Find where the given text appears and provide that cell's center as [x, y] coordinate. 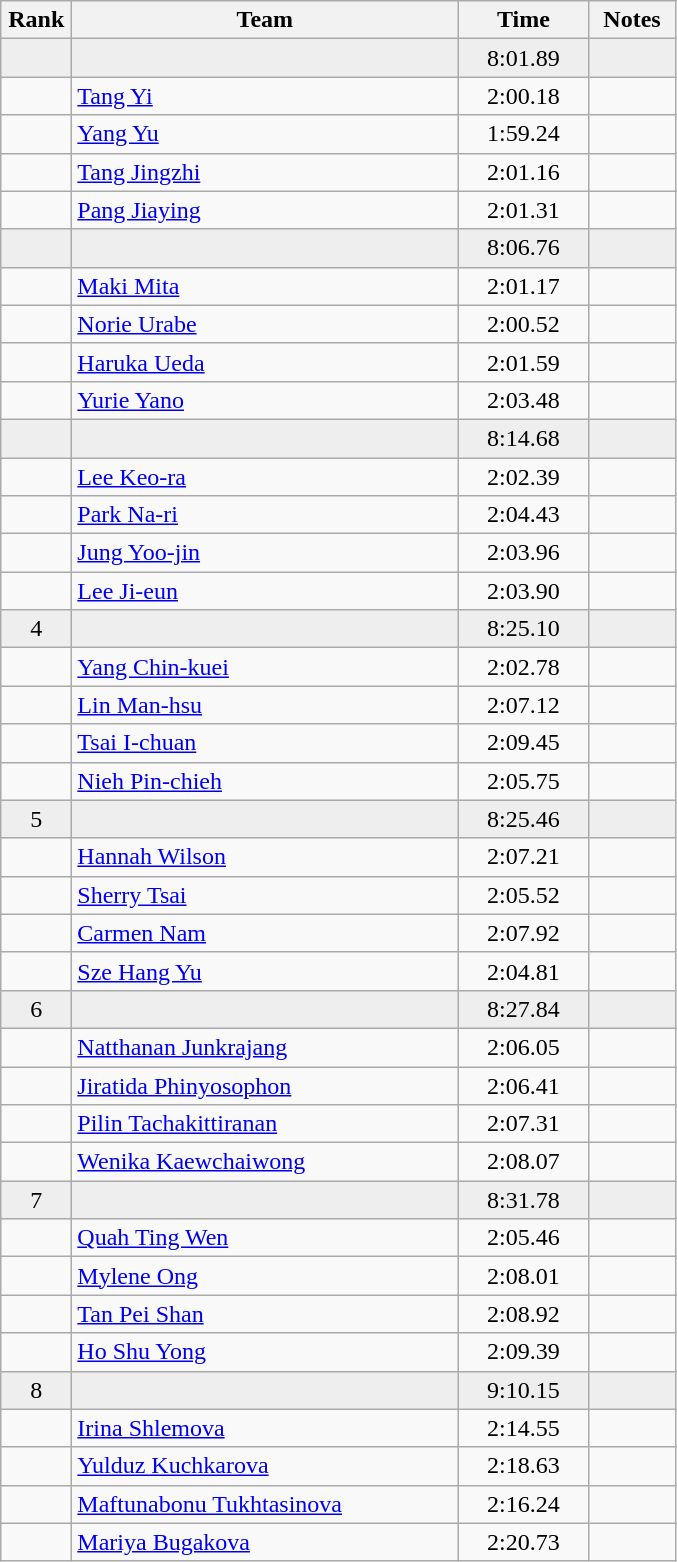
Tang Jingzhi [265, 172]
2:01.59 [524, 362]
Tsai I-chuan [265, 743]
2:05.46 [524, 1238]
Park Na-ri [265, 515]
Quah Ting Wen [265, 1238]
2:18.63 [524, 1466]
Norie Urabe [265, 324]
Yurie Yano [265, 400]
2:01.17 [524, 286]
Lee Keo-ra [265, 477]
8:27.84 [524, 1009]
Irina Shlemova [265, 1428]
2:16.24 [524, 1504]
Tang Yi [265, 96]
2:03.90 [524, 591]
2:04.43 [524, 515]
Maftunabonu Tukhtasinova [265, 1504]
2:06.05 [524, 1047]
2:08.01 [524, 1276]
Pilin Tachakittiranan [265, 1124]
2:05.75 [524, 781]
9:10.15 [524, 1390]
2:09.45 [524, 743]
2:03.96 [524, 553]
Ho Shu Yong [265, 1352]
Hannah Wilson [265, 857]
2:07.92 [524, 933]
2:07.12 [524, 705]
2:02.39 [524, 477]
8:31.78 [524, 1200]
Team [265, 20]
2:07.21 [524, 857]
2:03.48 [524, 400]
6 [36, 1009]
Sze Hang Yu [265, 971]
Pang Jiaying [265, 210]
7 [36, 1200]
2:08.92 [524, 1314]
Nieh Pin-chieh [265, 781]
Natthanan Junkrajang [265, 1047]
2:20.73 [524, 1542]
Mylene Ong [265, 1276]
2:07.31 [524, 1124]
2:01.31 [524, 210]
2:06.41 [524, 1085]
2:04.81 [524, 971]
Carmen Nam [265, 933]
8:06.76 [524, 248]
Sherry Tsai [265, 895]
Yang Yu [265, 134]
2:08.07 [524, 1162]
Mariya Bugakova [265, 1542]
2:01.16 [524, 172]
1:59.24 [524, 134]
Lee Ji-eun [265, 591]
2:09.39 [524, 1352]
Tan Pei Shan [265, 1314]
Yulduz Kuchkarova [265, 1466]
2:05.52 [524, 895]
8:25.46 [524, 819]
2:00.52 [524, 324]
Jung Yoo-jin [265, 553]
8 [36, 1390]
2:14.55 [524, 1428]
Lin Man-hsu [265, 705]
5 [36, 819]
Maki Mita [265, 286]
8:14.68 [524, 438]
Notes [632, 20]
Jiratida Phinyosophon [265, 1085]
Time [524, 20]
8:25.10 [524, 629]
2:02.78 [524, 667]
2:00.18 [524, 96]
Rank [36, 20]
Wenika Kaewchaiwong [265, 1162]
8:01.89 [524, 58]
Haruka Ueda [265, 362]
4 [36, 629]
Yang Chin-kuei [265, 667]
